Extract the [x, y] coordinate from the center of the cell holding the provided text.  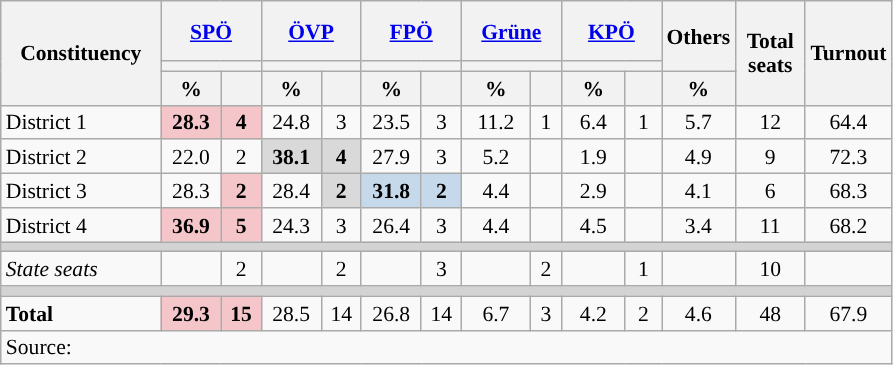
26.4 [391, 225]
4.6 [699, 313]
31.8 [391, 191]
State seats [81, 269]
4.1 [699, 191]
27.9 [391, 157]
24.8 [291, 122]
5 [241, 225]
FPÖ [411, 31]
24.3 [291, 225]
Turnout [848, 53]
26.8 [391, 313]
SPÖ [211, 31]
64.4 [848, 122]
ÖVP [311, 31]
2.9 [593, 191]
68.2 [848, 225]
3.4 [699, 225]
12 [770, 122]
4.5 [593, 225]
Constituency [81, 53]
District 3 [81, 191]
1.9 [593, 157]
36.9 [191, 225]
15 [241, 313]
67.9 [848, 313]
Others [699, 36]
District 1 [81, 122]
23.5 [391, 122]
48 [770, 313]
22.0 [191, 157]
4.9 [699, 157]
9 [770, 157]
District 2 [81, 157]
28.5 [291, 313]
10 [770, 269]
Source: [446, 347]
38.1 [291, 157]
11.2 [496, 122]
28.4 [291, 191]
Totalseats [770, 53]
72.3 [848, 157]
District 4 [81, 225]
6.7 [496, 313]
5.7 [699, 122]
68.3 [848, 191]
Total [81, 313]
6 [770, 191]
Grüne [511, 31]
KPÖ [611, 31]
11 [770, 225]
4.2 [593, 313]
5.2 [496, 157]
29.3 [191, 313]
6.4 [593, 122]
